Return [X, Y] of the center of cell containing provided text 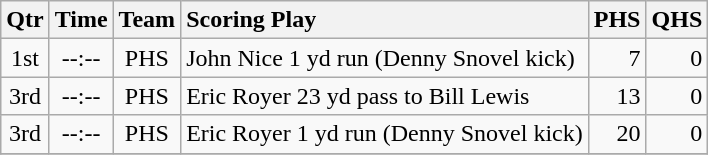
20 [617, 134]
Team [147, 20]
John Nice 1 yd run (Denny Snovel kick) [385, 58]
1st [25, 58]
Eric Royer 23 yd pass to Bill Lewis [385, 96]
13 [617, 96]
7 [617, 58]
Qtr [25, 20]
Time [81, 20]
Scoring Play [385, 20]
Eric Royer 1 yd run (Denny Snovel kick) [385, 134]
QHS [677, 20]
